From the cell containing the given text, extract its center point as (x, y) coordinate. 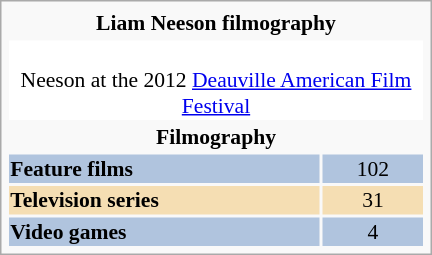
Television series (164, 200)
Video games (164, 231)
4 (373, 231)
Liam Neeson filmography (216, 23)
31 (373, 200)
Feature films (164, 168)
Filmography (216, 137)
Neeson at the 2012 Deauville American Film Festival (216, 80)
102 (373, 168)
